Find where the given text appears and provide that cell's center as [X, Y] coordinate. 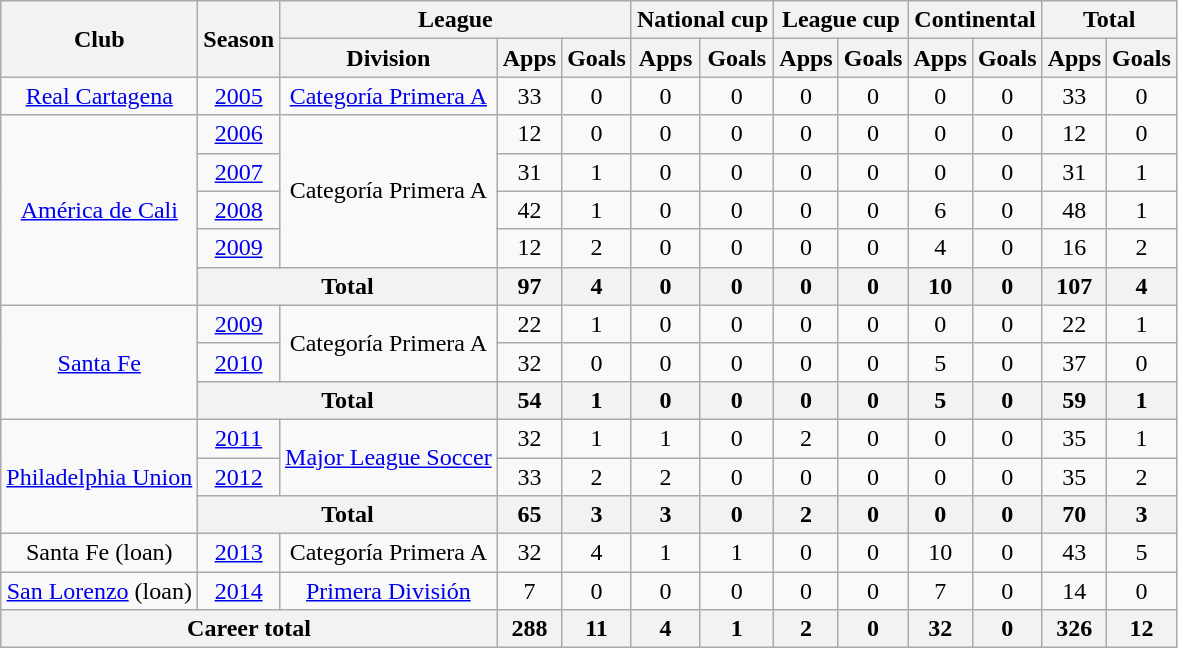
65 [529, 515]
National cup [702, 20]
16 [1074, 248]
2014 [239, 591]
42 [529, 210]
43 [1074, 553]
Primera División [389, 591]
59 [1074, 400]
288 [529, 629]
2008 [239, 210]
2011 [239, 438]
326 [1074, 629]
70 [1074, 515]
América de Cali [100, 210]
San Lorenzo (loan) [100, 591]
Club [100, 39]
Philadelphia Union [100, 476]
Santa Fe (loan) [100, 553]
Major League Soccer [389, 457]
2013 [239, 553]
2006 [239, 134]
97 [529, 286]
107 [1074, 286]
Continental [975, 20]
Real Cartagena [100, 96]
2012 [239, 477]
League cup [841, 20]
2010 [239, 362]
14 [1074, 591]
11 [597, 629]
6 [940, 210]
48 [1074, 210]
League [456, 20]
54 [529, 400]
2007 [239, 172]
Division [389, 58]
Season [239, 39]
2005 [239, 96]
37 [1074, 362]
Career total [249, 629]
Santa Fe [100, 362]
